Capture the cell that displays the provided text and extract its [X, Y] central coordinate. 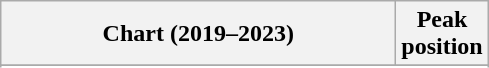
Chart (2019–2023) [198, 34]
Peakposition [442, 34]
